Find where the given text appears and provide that cell's center as [X, Y] coordinate. 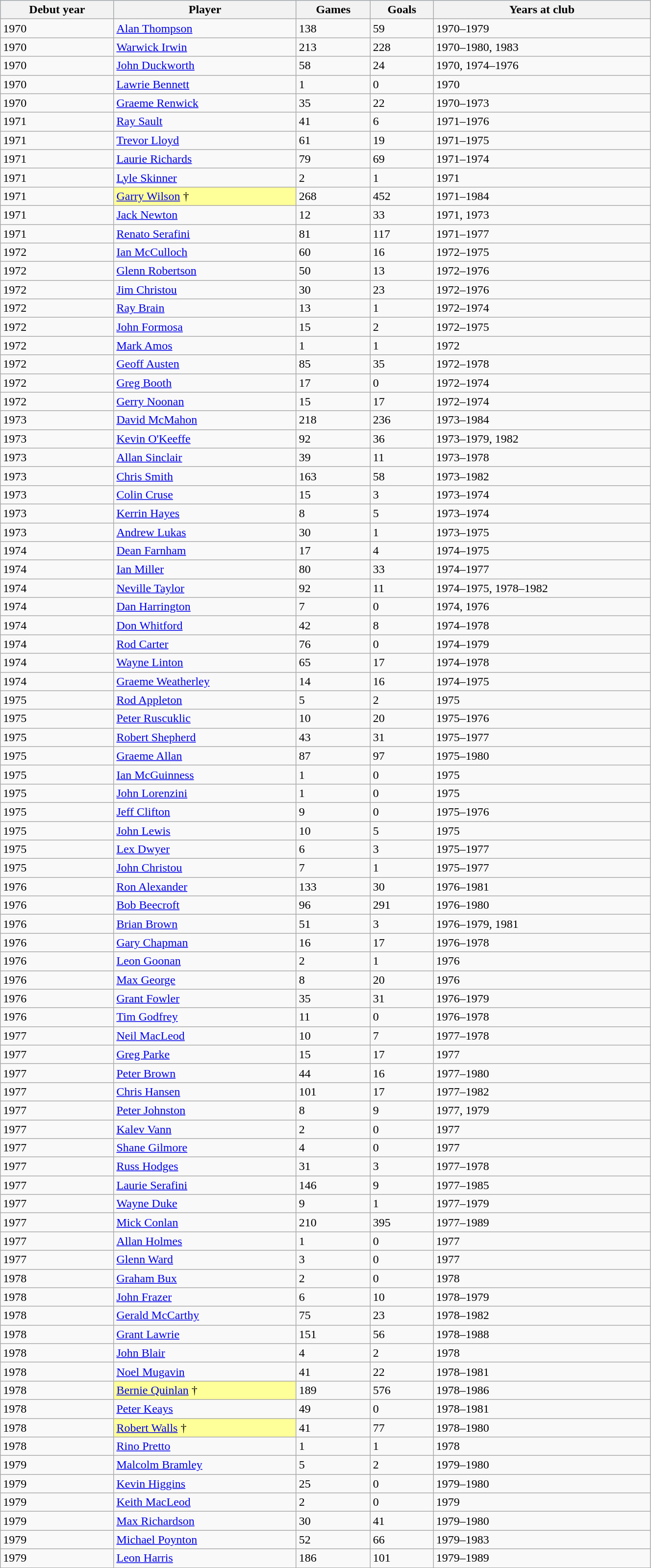
Rod Appleton [205, 700]
Laurie Serafini [205, 1185]
36 [402, 439]
1976–1981 [542, 887]
Grant Fowler [205, 998]
79 [333, 159]
Robert Shepherd [205, 737]
Rod Carter [205, 644]
Max Richardson [205, 1521]
1978–1988 [542, 1334]
Malcolm Bramley [205, 1465]
76 [333, 644]
Years at club [542, 10]
Chris Smith [205, 476]
24 [402, 66]
Greg Booth [205, 383]
Bernie Quinlan † [205, 1390]
Dan Harrington [205, 607]
1971–1974 [542, 159]
Laurie Richards [205, 159]
Glenn Robertson [205, 271]
1977–1982 [542, 1092]
1977, 1979 [542, 1110]
Allan Sinclair [205, 457]
452 [402, 196]
236 [402, 420]
Peter Johnston [205, 1110]
1977–1989 [542, 1222]
David McMahon [205, 420]
Leon Goonan [205, 961]
43 [333, 737]
Wayne Linton [205, 663]
146 [333, 1185]
Russ Hodges [205, 1167]
1978–1980 [542, 1428]
Jack Newton [205, 215]
Lyle Skinner [205, 177]
189 [333, 1390]
61 [333, 140]
Max George [205, 980]
1978–1986 [542, 1390]
25 [333, 1484]
Trevor Lloyd [205, 140]
228 [402, 47]
1979–1989 [542, 1558]
56 [402, 1334]
1973–1978 [542, 457]
Mark Amos [205, 346]
Graeme Renwick [205, 103]
1975–1980 [542, 756]
138 [333, 28]
Games [333, 10]
1970–1980, 1983 [542, 47]
Warwick Irwin [205, 47]
65 [333, 663]
Ray Brain [205, 308]
Michael Poynton [205, 1540]
151 [333, 1334]
John Formosa [205, 327]
117 [402, 234]
77 [402, 1428]
Renato Serafini [205, 234]
Gerald McCarthy [205, 1316]
Rino Pretto [205, 1446]
1976–1979 [542, 998]
Wayne Duke [205, 1204]
Kevin O'Keeffe [205, 439]
218 [333, 420]
1970–1979 [542, 28]
1974, 1976 [542, 607]
80 [333, 570]
81 [333, 234]
Kalev Vann [205, 1129]
Leon Harris [205, 1558]
Graeme Weatherley [205, 681]
1972–1978 [542, 364]
1970–1973 [542, 103]
Jim Christou [205, 290]
Peter Keays [205, 1409]
210 [333, 1222]
96 [333, 905]
Neville Taylor [205, 588]
Gary Chapman [205, 943]
Ray Sault [205, 122]
12 [333, 215]
Glenn Ward [205, 1260]
59 [402, 28]
1973–1975 [542, 532]
Gerry Noonan [205, 401]
Alan Thompson [205, 28]
49 [333, 1409]
Ron Alexander [205, 887]
Allan Holmes [205, 1241]
1971–1975 [542, 140]
John Duckworth [205, 66]
1976–1979, 1981 [542, 924]
1974–1975, 1978–1982 [542, 588]
66 [402, 1540]
97 [402, 756]
Tim Godfrey [205, 1017]
John Lewis [205, 831]
1974–1977 [542, 570]
Keith MacLeod [205, 1502]
Chris Hansen [205, 1092]
Kevin Higgins [205, 1484]
1971–1977 [542, 234]
Brian Brown [205, 924]
John Blair [205, 1353]
Debut year [57, 10]
Don Whitford [205, 625]
1970, 1974–1976 [542, 66]
42 [333, 625]
39 [333, 457]
213 [333, 47]
1978–1982 [542, 1316]
1978–1979 [542, 1297]
1973–1982 [542, 476]
John Lorenzini [205, 793]
19 [402, 140]
Grant Lawrie [205, 1334]
60 [333, 252]
Graeme Allan [205, 756]
Ian McGuinness [205, 774]
163 [333, 476]
1973–1984 [542, 420]
Ian Miller [205, 570]
133 [333, 887]
395 [402, 1222]
Shane Gilmore [205, 1148]
69 [402, 159]
Peter Brown [205, 1073]
Lawrie Bennett [205, 84]
576 [402, 1390]
1977–1979 [542, 1204]
87 [333, 756]
50 [333, 271]
44 [333, 1073]
Bob Beecroft [205, 905]
Geoff Austen [205, 364]
1976–1980 [542, 905]
1971, 1973 [542, 215]
Colin Cruse [205, 495]
52 [333, 1540]
Graham Bux [205, 1278]
51 [333, 924]
85 [333, 364]
Neil MacLeod [205, 1036]
John Christou [205, 868]
Robert Walls † [205, 1428]
Jeff Clifton [205, 812]
1973–1979, 1982 [542, 439]
1977–1985 [542, 1185]
14 [333, 681]
Greg Parke [205, 1054]
1977–1980 [542, 1073]
1971–1976 [542, 122]
1979–1983 [542, 1540]
291 [402, 905]
Player [205, 10]
Andrew Lukas [205, 532]
1974–1979 [542, 644]
Dean Farnham [205, 551]
Ian McCulloch [205, 252]
Peter Ruscuklic [205, 719]
268 [333, 196]
Noel Mugavin [205, 1371]
186 [333, 1558]
John Frazer [205, 1297]
Kerrin Hayes [205, 513]
Garry Wilson † [205, 196]
1971–1984 [542, 196]
75 [333, 1316]
Goals [402, 10]
Mick Conlan [205, 1222]
Lex Dwyer [205, 849]
